Find where the given text appears and provide that cell's center as [X, Y] coordinate. 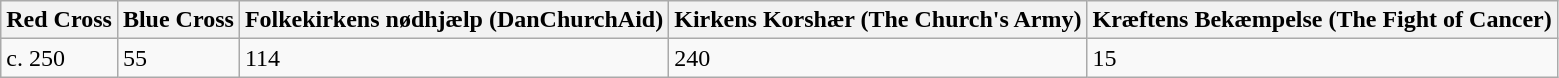
Kræftens Bekæmpelse (The Fight of Cancer) [1322, 20]
114 [454, 58]
240 [878, 58]
Folkekirkens nødhjælp (DanChurchAid) [454, 20]
Red Cross [60, 20]
Blue Cross [178, 20]
c. 250 [60, 58]
55 [178, 58]
15 [1322, 58]
Kirkens Korshær (The Church's Army) [878, 20]
